Determine the (X, Y) coordinate at the center of the cell enclosing the given text.  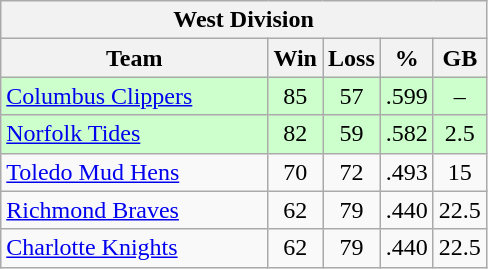
59 (351, 134)
West Division (244, 20)
.599 (406, 96)
.582 (406, 134)
% (406, 58)
Norfolk Tides (134, 134)
– (460, 96)
57 (351, 96)
Charlotte Knights (134, 248)
85 (296, 96)
.493 (406, 172)
Columbus Clippers (134, 96)
Win (296, 58)
2.5 (460, 134)
72 (351, 172)
15 (460, 172)
70 (296, 172)
GB (460, 58)
Loss (351, 58)
82 (296, 134)
Toledo Mud Hens (134, 172)
Team (134, 58)
Richmond Braves (134, 210)
